Detect which cell encompasses the target text, then output its [x, y] center coordinate. 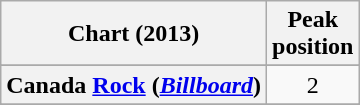
2 [313, 85]
Chart (2013) [134, 34]
Peakposition [313, 34]
Canada Rock (Billboard) [134, 85]
